Extract the (X, Y) coordinate from the center of the cell holding the provided text.  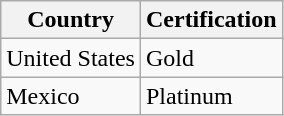
Gold (211, 58)
Certification (211, 20)
Platinum (211, 96)
Country (71, 20)
Mexico (71, 96)
United States (71, 58)
